Identify which cell holds the provided text, then report its [x, y] central coordinate. 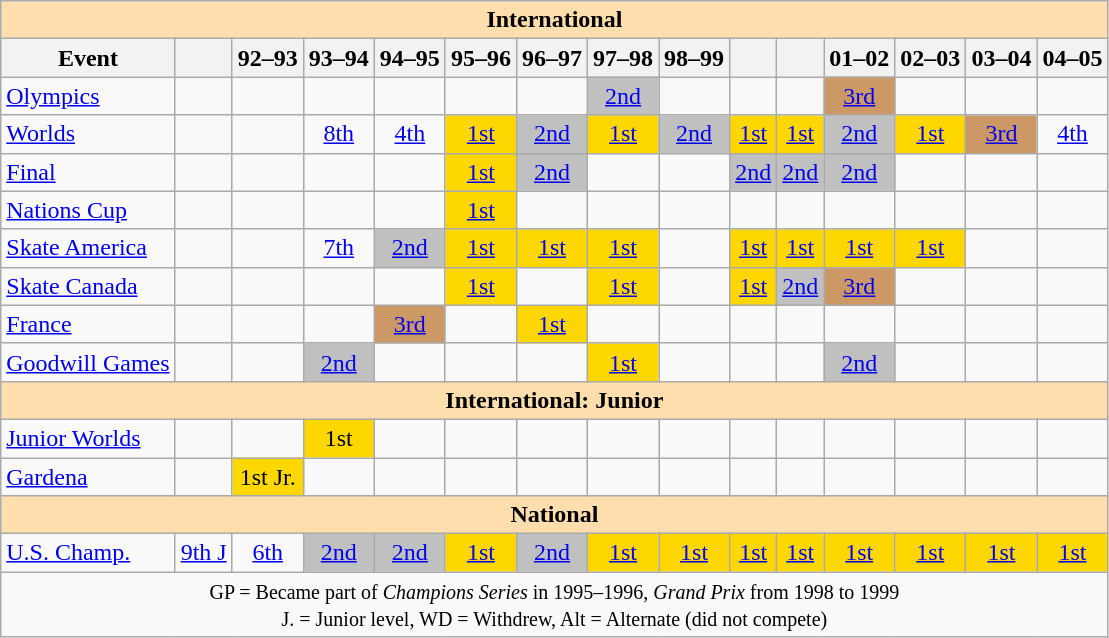
International: Junior [554, 400]
Final [88, 172]
94–95 [410, 58]
1st Jr. [268, 477]
Worlds [88, 134]
01–02 [860, 58]
Nations Cup [88, 210]
U.S. Champ. [88, 553]
Gardena [88, 477]
02–03 [930, 58]
6th [268, 553]
7th [338, 248]
9th J [204, 553]
97–98 [624, 58]
France [88, 324]
04–05 [1072, 58]
Goodwill Games [88, 362]
GP = Became part of Champions Series in 1995–1996, Grand Prix from 1998 to 1999 J. = Junior level, WD = Withdrew, Alt = Alternate (did not compete) [554, 604]
Olympics [88, 96]
Skate Canada [88, 286]
National [554, 515]
92–93 [268, 58]
96–97 [552, 58]
8th [338, 134]
Junior Worlds [88, 438]
03–04 [1002, 58]
International [554, 20]
Skate America [88, 248]
98–99 [694, 58]
93–94 [338, 58]
95–96 [480, 58]
Event [88, 58]
